Return the (X, Y) coordinate for the center point of the cell that contains the specified text.  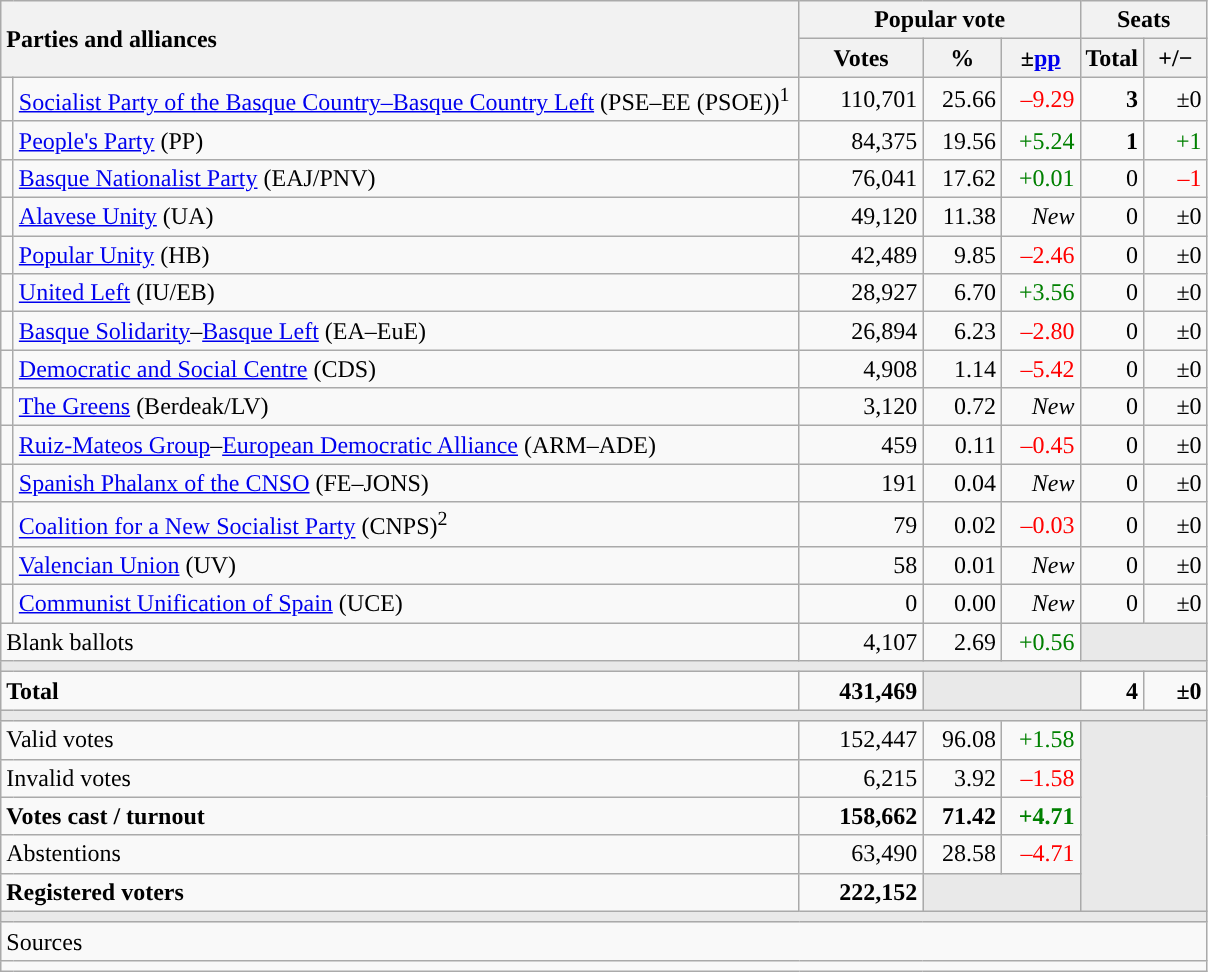
19.56 (962, 140)
79 (861, 524)
1.14 (962, 369)
152,447 (861, 740)
–2.46 (1040, 255)
–1.58 (1040, 778)
People's Party (PP) (406, 140)
28.58 (962, 854)
Communist Unification of Spain (UCE) (406, 604)
Sources (604, 941)
0.11 (962, 445)
28,927 (861, 293)
United Left (IU/EB) (406, 293)
–1 (1176, 178)
+0.01 (1040, 178)
3 (1112, 100)
6.23 (962, 331)
3,120 (861, 407)
Democratic and Social Centre (CDS) (406, 369)
Votes cast / turnout (400, 816)
Popular Unity (HB) (406, 255)
Blank ballots (400, 642)
% (962, 58)
26,894 (861, 331)
+4.71 (1040, 816)
84,375 (861, 140)
Spanish Phalanx of the CNSO (FE–JONS) (406, 483)
110,701 (861, 100)
Ruiz-Mateos Group–European Democratic Alliance (ARM–ADE) (406, 445)
Registered voters (400, 892)
Basque Nationalist Party (EAJ/PNV) (406, 178)
–2.80 (1040, 331)
3.92 (962, 778)
–5.42 (1040, 369)
96.08 (962, 740)
–9.29 (1040, 100)
0.01 (962, 566)
Abstentions (400, 854)
4 (1112, 691)
–4.71 (1040, 854)
Alavese Unity (UA) (406, 217)
Socialist Party of the Basque Country–Basque Country Left (PSE–EE (PSOE))1 (406, 100)
42,489 (861, 255)
58 (861, 566)
9.85 (962, 255)
158,662 (861, 816)
49,120 (861, 217)
63,490 (861, 854)
The Greens (Berdeak/LV) (406, 407)
+1 (1176, 140)
0.02 (962, 524)
17.62 (962, 178)
Votes (861, 58)
191 (861, 483)
0.72 (962, 407)
–0.03 (1040, 524)
Coalition for a New Socialist Party (CNPS)2 (406, 524)
431,469 (861, 691)
+/− (1176, 58)
Basque Solidarity–Basque Left (EA–EuE) (406, 331)
2.69 (962, 642)
1 (1112, 140)
76,041 (861, 178)
222,152 (861, 892)
71.42 (962, 816)
0.04 (962, 483)
Valencian Union (UV) (406, 566)
+3.56 (1040, 293)
Parties and alliances (400, 39)
Popular vote (940, 20)
459 (861, 445)
Seats (1144, 20)
4,107 (861, 642)
±pp (1040, 58)
Valid votes (400, 740)
11.38 (962, 217)
+1.58 (1040, 740)
+0.56 (1040, 642)
25.66 (962, 100)
+5.24 (1040, 140)
Invalid votes (400, 778)
6.70 (962, 293)
–0.45 (1040, 445)
0.00 (962, 604)
6,215 (861, 778)
4,908 (861, 369)
